For the text-containing cell, return its midpoint in (X, Y) coordinate format. 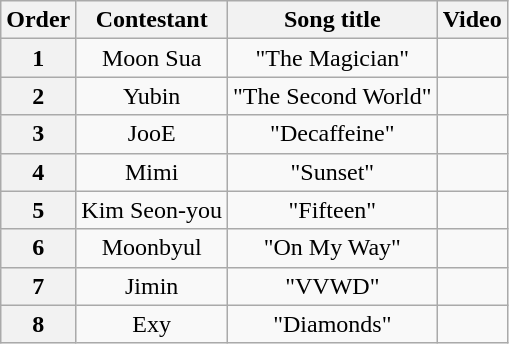
5 (38, 210)
Moonbyul (152, 248)
"Fifteen" (333, 210)
"Sunset" (333, 172)
6 (38, 248)
"VVWD" (333, 286)
3 (38, 134)
Yubin (152, 96)
Order (38, 20)
Moon Sua (152, 58)
Video (472, 20)
"Decaffeine" (333, 134)
8 (38, 324)
JooE (152, 134)
Song title (333, 20)
2 (38, 96)
Kim Seon-you (152, 210)
"The Magician" (333, 58)
Exy (152, 324)
7 (38, 286)
"Diamonds" (333, 324)
"The Second World" (333, 96)
1 (38, 58)
Mimi (152, 172)
Jimin (152, 286)
4 (38, 172)
"On My Way" (333, 248)
Contestant (152, 20)
